Return the [x, y] coordinate for the center point of the cell that contains the specified text.  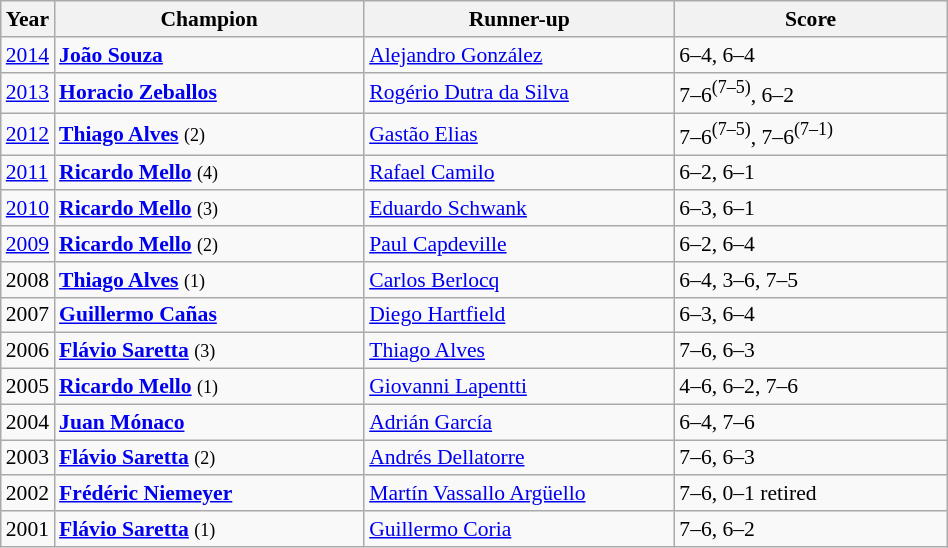
2006 [28, 351]
Guillermo Coria [519, 529]
Juan Mónaco [209, 422]
Ricardo Mello (1) [209, 387]
Champion [209, 19]
Year [28, 19]
Andrés Dellatorre [519, 458]
Thiago Alves (1) [209, 280]
Flávio Saretta (1) [209, 529]
Eduardo Schwank [519, 209]
Thiago Alves [519, 351]
Ricardo Mello (3) [209, 209]
4–6, 6–2, 7–6 [810, 387]
Flávio Saretta (2) [209, 458]
2013 [28, 92]
2005 [28, 387]
Diego Hartfield [519, 316]
6–4, 6–4 [810, 55]
Horacio Zeballos [209, 92]
2010 [28, 209]
João Souza [209, 55]
6–3, 6–4 [810, 316]
Giovanni Lapentti [519, 387]
2007 [28, 316]
Guillermo Cañas [209, 316]
2003 [28, 458]
7–6(7–5), 6–2 [810, 92]
Frédéric Niemeyer [209, 494]
2001 [28, 529]
Runner-up [519, 19]
Score [810, 19]
Adrián García [519, 422]
6–4, 7–6 [810, 422]
Rogério Dutra da Silva [519, 92]
Flávio Saretta (3) [209, 351]
2004 [28, 422]
2014 [28, 55]
2012 [28, 134]
6–2, 6–4 [810, 244]
7–6, 0–1 retired [810, 494]
2011 [28, 173]
7–6(7–5), 7–6(7–1) [810, 134]
Ricardo Mello (2) [209, 244]
7–6, 6–2 [810, 529]
Martín Vassallo Argüello [519, 494]
Ricardo Mello (4) [209, 173]
Thiago Alves (2) [209, 134]
Gastão Elias [519, 134]
Paul Capdeville [519, 244]
Rafael Camilo [519, 173]
Carlos Berlocq [519, 280]
2008 [28, 280]
2002 [28, 494]
2009 [28, 244]
6–3, 6–1 [810, 209]
6–2, 6–1 [810, 173]
6–4, 3–6, 7–5 [810, 280]
Alejandro González [519, 55]
